For the text-containing cell, return its midpoint in [x, y] coordinate format. 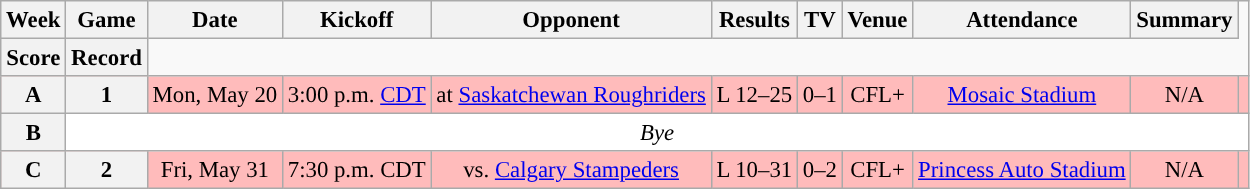
Mon, May 20 [214, 95]
Venue [878, 20]
1 [106, 95]
A [34, 95]
L 10–31 [754, 170]
TV [820, 20]
Week [34, 20]
0–2 [820, 170]
Mosaic Stadium [1022, 95]
Bye [658, 133]
at Saskatchewan Roughriders [571, 95]
B [34, 133]
Game [106, 20]
L 12–25 [754, 95]
3:00 p.m. CDT [356, 95]
Score [34, 58]
7:30 p.m. CDT [356, 170]
2 [106, 170]
Kickoff [356, 20]
Opponent [571, 20]
Record [106, 58]
Fri, May 31 [214, 170]
Results [754, 20]
Date [214, 20]
0–1 [820, 95]
vs. Calgary Stampeders [571, 170]
C [34, 170]
Attendance [1022, 20]
Summary [1184, 20]
Princess Auto Stadium [1022, 170]
